Provide the [x, y] coordinate of the cell's center where the given text is located.  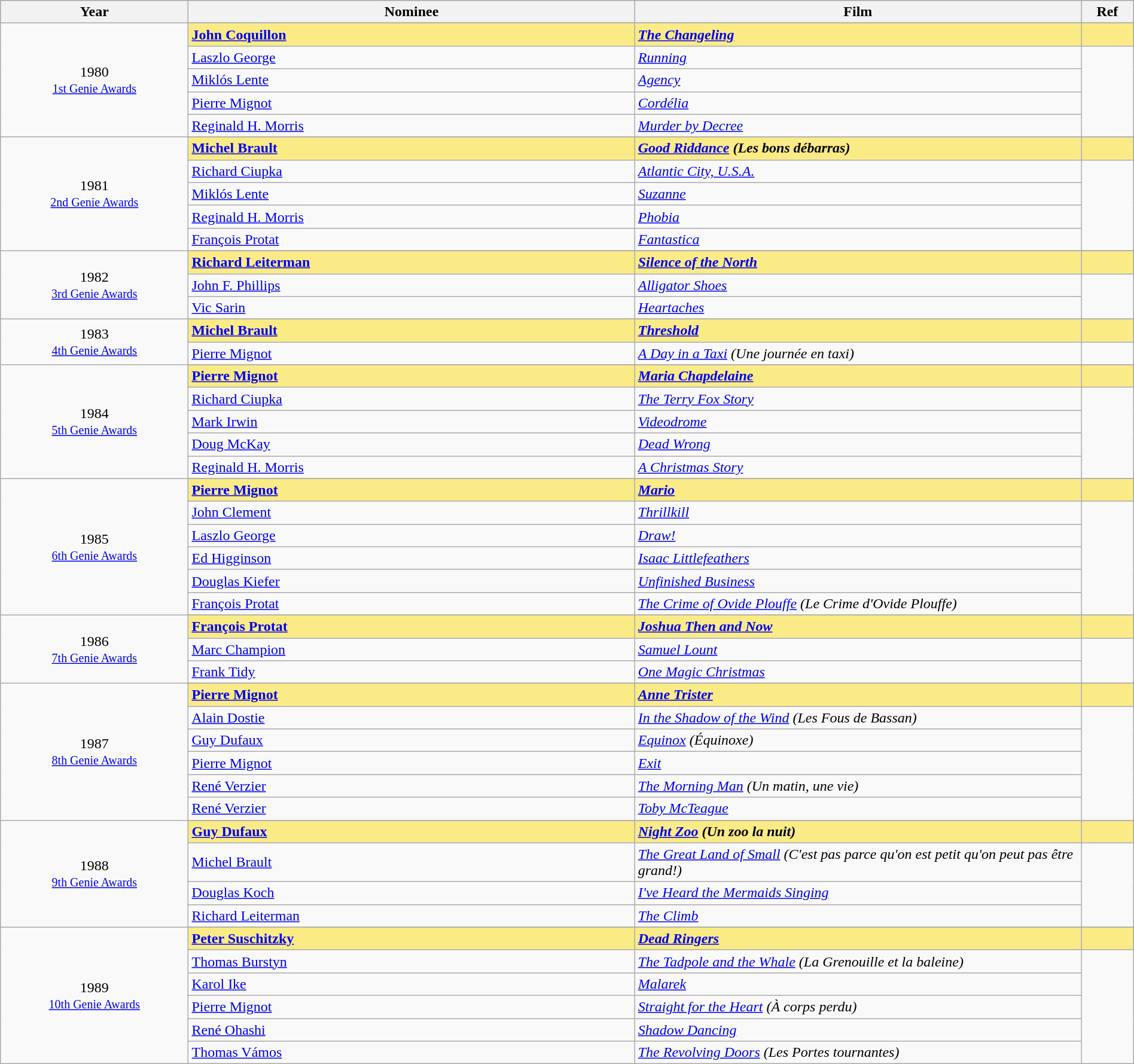
Threshold [858, 331]
The Tadpole and the Whale (La Grenouille et la baleine) [858, 961]
In the Shadow of the Wind (Les Fous de Bassan) [858, 718]
Douglas Kiefer [411, 581]
Isaac Littlefeathers [858, 558]
1986 7th Genie Awards [94, 649]
Videodrome [858, 422]
Draw! [858, 535]
The Changeling [858, 35]
1980 1st Genie Awards [94, 80]
A Day in a Taxi (Une journée en taxi) [858, 353]
Unfinished Business [858, 581]
The Great Land of Small (C'est pas parce qu'on est petit qu'on peut pas être grand!) [858, 862]
Peter Suschitzky [411, 938]
1981 2nd Genie Awards [94, 194]
Maria Chapdelaine [858, 376]
Dead Ringers [858, 938]
Ref [1108, 12]
René Ohashi [411, 1029]
Doug McKay [411, 444]
Ed Higginson [411, 558]
Karol Ike [411, 984]
One Magic Christmas [858, 672]
The Terry Fox Story [858, 399]
1987 8th Genie Awards [94, 752]
1983 4th Genie Awards [94, 342]
Thomas Burstyn [411, 961]
Dead Wrong [858, 444]
Thrillkill [858, 513]
Exit [858, 763]
1985 6th Genie Awards [94, 547]
Equinox (Équinoxe) [858, 740]
The Revolving Doors (Les Portes tournantes) [858, 1053]
Malarek [858, 984]
1984 5th Genie Awards [94, 422]
Toby McTeague [858, 809]
Fantastica [858, 239]
Samuel Lount [858, 649]
Joshua Then and Now [858, 626]
The Morning Man (Un matin, une vie) [858, 786]
Straight for the Heart (À corps perdu) [858, 1007]
The Crime of Ovide Plouffe (Le Crime d'Ovide Plouffe) [858, 603]
Phobia [858, 217]
Silence of the North [858, 262]
Anne Trister [858, 695]
Alligator Shoes [858, 285]
A Christmas Story [858, 467]
Thomas Vámos [411, 1053]
Cordélia [858, 103]
The Climb [858, 916]
1989 10th Genie Awards [94, 995]
Good Riddance (Les bons débarras) [858, 148]
John F. Phillips [411, 285]
Frank Tidy [411, 672]
Marc Champion [411, 649]
Douglas Koch [411, 893]
Shadow Dancing [858, 1029]
Film [858, 12]
John Coquillon [411, 35]
Mario [858, 490]
Nominee [411, 12]
John Clement [411, 513]
Atlantic City, U.S.A. [858, 171]
Vic Sarin [411, 308]
Agency [858, 80]
Heartaches [858, 308]
I've Heard the Mermaids Singing [858, 893]
Night Zoo (Un zoo la nuit) [858, 831]
Year [94, 12]
1988 9th Genie Awards [94, 873]
Mark Irwin [411, 422]
Murder by Decree [858, 126]
Suzanne [858, 194]
Running [858, 57]
Alain Dostie [411, 718]
1982 3rd Genie Awards [94, 285]
